Capture the cell that displays the provided text and extract its (X, Y) central coordinate. 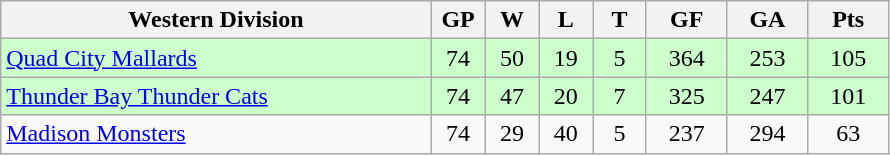
247 (768, 96)
20 (566, 96)
L (566, 20)
105 (848, 58)
40 (566, 134)
63 (848, 134)
50 (512, 58)
Thunder Bay Thunder Cats (216, 96)
GF (686, 20)
237 (686, 134)
47 (512, 96)
364 (686, 58)
101 (848, 96)
W (512, 20)
GP (458, 20)
Quad City Mallards (216, 58)
Pts (848, 20)
19 (566, 58)
Madison Monsters (216, 134)
GA (768, 20)
325 (686, 96)
29 (512, 134)
294 (768, 134)
7 (620, 96)
T (620, 20)
Western Division (216, 20)
253 (768, 58)
